Identify which cell holds the provided text, then report its (X, Y) central coordinate. 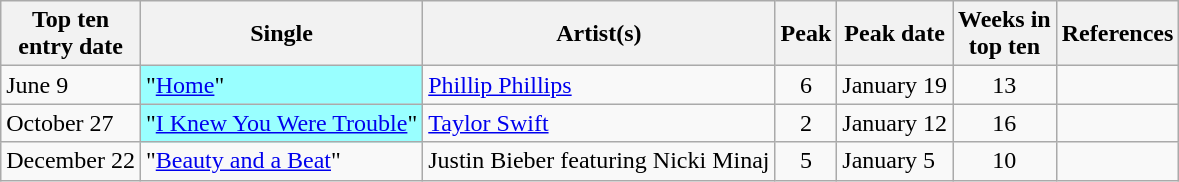
2 (806, 123)
5 (806, 161)
June 9 (71, 85)
Top tenentry date (71, 34)
6 (806, 85)
December 22 (71, 161)
Taylor Swift (599, 123)
10 (1004, 161)
References (1118, 34)
13 (1004, 85)
January 5 (895, 161)
16 (1004, 123)
"I Knew You Were Trouble" (281, 123)
January 12 (895, 123)
"Home" (281, 85)
January 19 (895, 85)
Weeks intop ten (1004, 34)
Peak (806, 34)
Justin Bieber featuring Nicki Minaj (599, 161)
October 27 (71, 123)
Artist(s) (599, 34)
Peak date (895, 34)
Single (281, 34)
Phillip Phillips (599, 85)
"Beauty and a Beat" (281, 161)
